Extract the (X, Y) coordinate from the center of the cell holding the provided text.  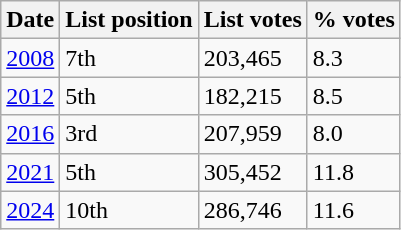
List position (129, 20)
2016 (30, 134)
207,959 (252, 134)
2008 (30, 58)
7th (129, 58)
2021 (30, 172)
182,215 (252, 96)
8.5 (354, 96)
2024 (30, 210)
3rd (129, 134)
8.3 (354, 58)
203,465 (252, 58)
11.6 (354, 210)
10th (129, 210)
Date (30, 20)
11.8 (354, 172)
286,746 (252, 210)
2012 (30, 96)
List votes (252, 20)
8.0 (354, 134)
305,452 (252, 172)
% votes (354, 20)
